For the text-containing cell, return its midpoint in [X, Y] coordinate format. 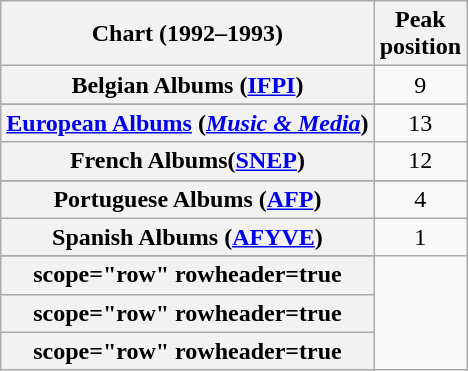
12 [420, 161]
Chart (1992–1993) [188, 34]
French Albums(SNEP) [188, 161]
European Albums (Music & Media) [188, 123]
1 [420, 237]
4 [420, 199]
Belgian Albums (IFPI) [188, 85]
Peakposition [420, 34]
9 [420, 85]
Spanish Albums (AFYVE) [188, 237]
Portuguese Albums (AFP) [188, 199]
13 [420, 123]
